Provide the [X, Y] coordinate of the cell's center where the given text is located.  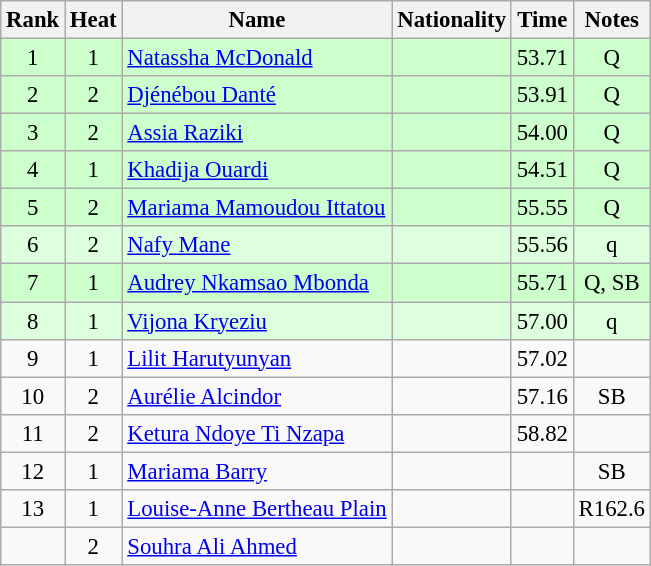
Name [257, 20]
6 [33, 245]
53.71 [542, 58]
57.02 [542, 358]
10 [33, 396]
Notes [612, 20]
13 [33, 509]
Djénébou Danté [257, 95]
Rank [33, 20]
Souhra Ali Ahmed [257, 546]
Nationality [452, 20]
9 [33, 358]
55.71 [542, 283]
Lilit Harutyunyan [257, 358]
Louise-Anne Bertheau Plain [257, 509]
55.55 [542, 208]
57.16 [542, 396]
58.82 [542, 433]
54.51 [542, 170]
Mariama Mamoudou Ittatou [257, 208]
4 [33, 170]
Audrey Nkamsao Mbonda [257, 283]
Time [542, 20]
5 [33, 208]
55.56 [542, 245]
57.00 [542, 321]
Mariama Barry [257, 471]
R162.6 [612, 509]
54.00 [542, 133]
Aurélie Alcindor [257, 396]
Ketura Ndoye Ti Nzapa [257, 433]
Nafy Mane [257, 245]
11 [33, 433]
Q, SB [612, 283]
53.91 [542, 95]
3 [33, 133]
12 [33, 471]
Vijona Kryeziu [257, 321]
Natassha McDonald [257, 58]
7 [33, 283]
8 [33, 321]
Assia Raziki [257, 133]
Khadija Ouardi [257, 170]
Heat [94, 20]
